Scan for the cell matching the given text and deliver its [x, y] coordinate at center. 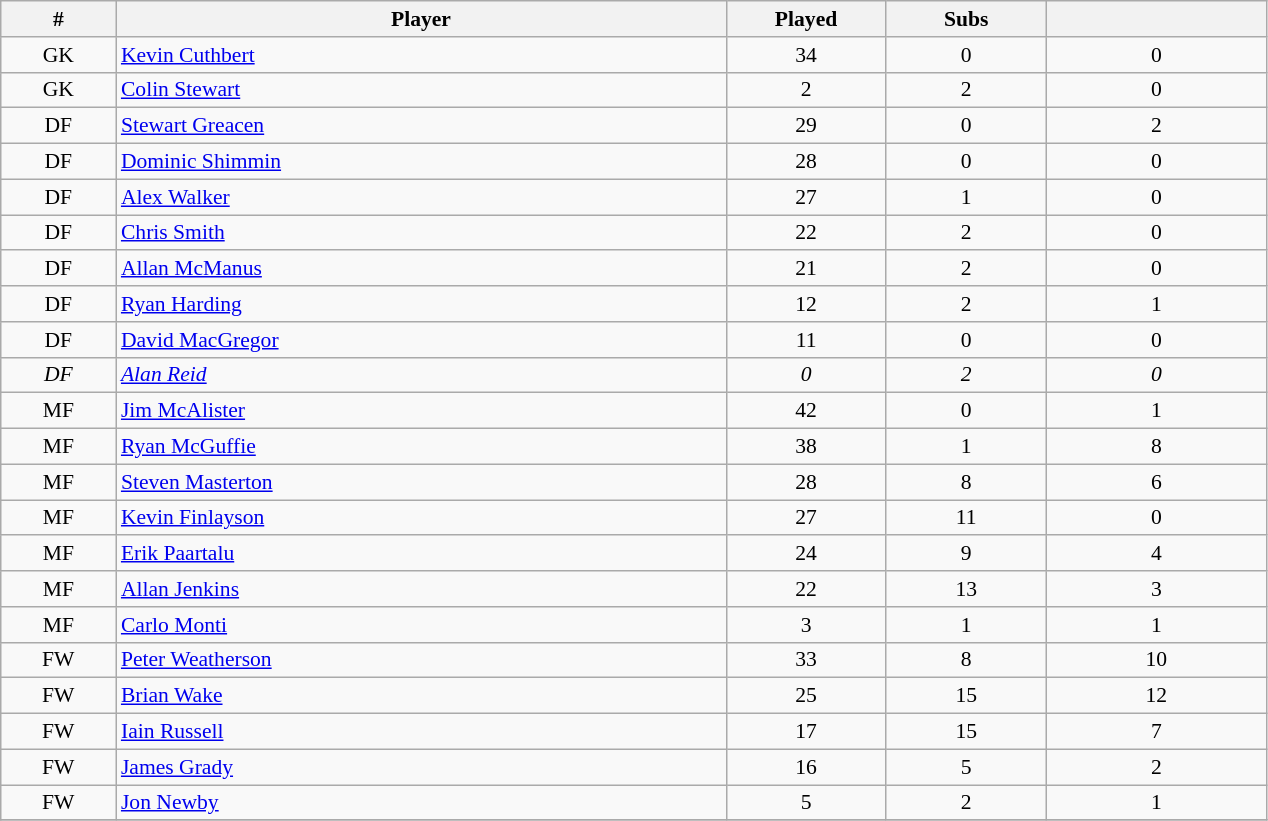
Jon Newby [421, 803]
Brian Wake [421, 696]
Colin Stewart [421, 90]
25 [806, 696]
Chris Smith [421, 233]
Erik Paartalu [421, 554]
16 [806, 767]
David MacGregor [421, 340]
10 [1156, 660]
9 [966, 554]
Alan Reid [421, 375]
Stewart Greacen [421, 126]
13 [966, 589]
Carlo Monti [421, 625]
James Grady [421, 767]
24 [806, 554]
7 [1156, 732]
38 [806, 447]
17 [806, 732]
34 [806, 55]
Kevin Finlayson [421, 518]
Allan Jenkins [421, 589]
29 [806, 126]
33 [806, 660]
Dominic Shimmin [421, 162]
6 [1156, 482]
Peter Weatherson [421, 660]
Player [421, 19]
# [58, 19]
4 [1156, 554]
Subs [966, 19]
Steven Masterton [421, 482]
Played [806, 19]
21 [806, 269]
42 [806, 411]
Allan McManus [421, 269]
Iain Russell [421, 732]
Jim McAlister [421, 411]
Alex Walker [421, 197]
Ryan McGuffie [421, 447]
Kevin Cuthbert [421, 55]
Ryan Harding [421, 304]
